Find where the given text appears and provide that cell's center as (x, y) coordinate. 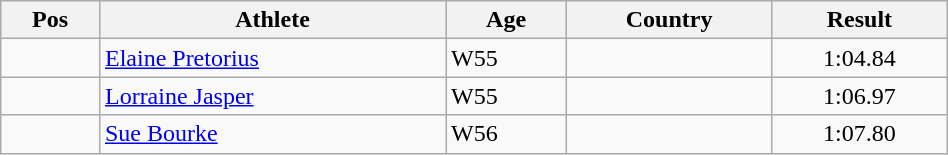
Elaine Pretorius (272, 58)
1:07.80 (860, 134)
Sue Bourke (272, 134)
Country (670, 20)
W56 (506, 134)
1:04.84 (860, 58)
Lorraine Jasper (272, 96)
Athlete (272, 20)
Result (860, 20)
Pos (50, 20)
Age (506, 20)
1:06.97 (860, 96)
